Locate the cell with the specified text and output its (X, Y) center coordinate. 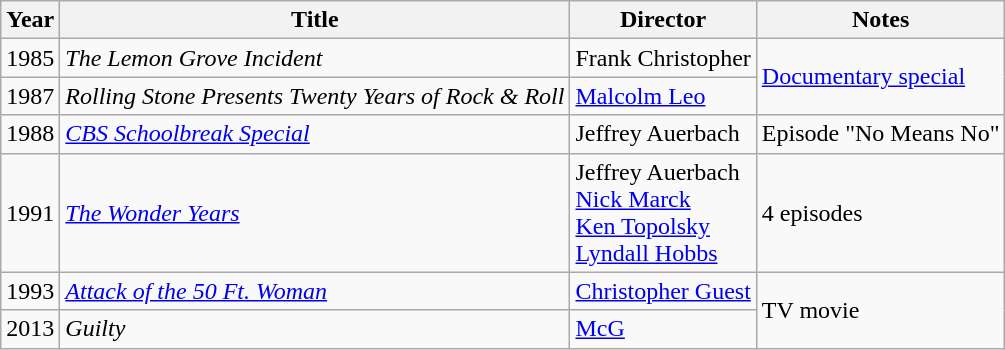
1993 (30, 291)
1985 (30, 58)
Rolling Stone Presents Twenty Years of Rock & Roll (315, 96)
Episode "No Means No" (880, 134)
Frank Christopher (663, 58)
McG (663, 329)
CBS Schoolbreak Special (315, 134)
Documentary special (880, 77)
TV movie (880, 310)
The Wonder Years (315, 212)
Director (663, 20)
Title (315, 20)
1988 (30, 134)
1987 (30, 96)
1991 (30, 212)
Attack of the 50 Ft. Woman (315, 291)
Guilty (315, 329)
Jeffrey Auerbach (663, 134)
The Lemon Grove Incident (315, 58)
2013 (30, 329)
Notes (880, 20)
Christopher Guest (663, 291)
Malcolm Leo (663, 96)
Jeffrey AuerbachNick MarckKen TopolskyLyndall Hobbs (663, 212)
4 episodes (880, 212)
Year (30, 20)
